Output the (x, y) coordinate of the center of the cell containing the given text.  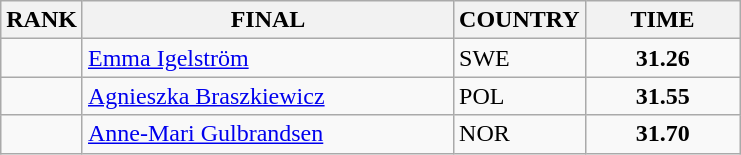
31.55 (662, 96)
Anne-Mari Gulbrandsen (268, 134)
31.26 (662, 58)
COUNTRY (520, 20)
FINAL (268, 20)
Emma Igelström (268, 58)
POL (520, 96)
RANK (42, 20)
NOR (520, 134)
TIME (662, 20)
Agnieszka Braszkiewicz (268, 96)
SWE (520, 58)
31.70 (662, 134)
